Extract the (x, y) coordinate from the center of the cell holding the provided text.  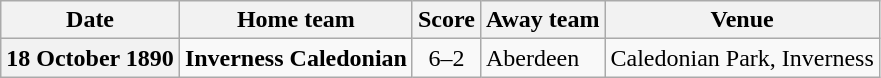
6–2 (446, 58)
Aberdeen (542, 58)
Home team (296, 20)
Venue (742, 20)
Away team (542, 20)
Date (90, 20)
Inverness Caledonian (296, 58)
Score (446, 20)
Caledonian Park, Inverness (742, 58)
18 October 1890 (90, 58)
